Locate the cell with the specified text and output its (X, Y) center coordinate. 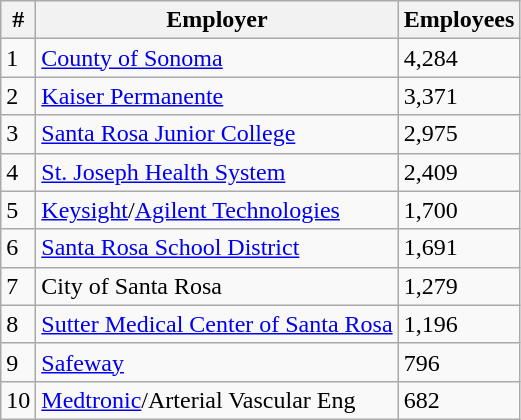
County of Sonoma (217, 58)
1,700 (459, 210)
1,279 (459, 286)
4 (18, 172)
8 (18, 324)
# (18, 20)
9 (18, 362)
Employer (217, 20)
2,975 (459, 134)
Employees (459, 20)
Safeway (217, 362)
Santa Rosa Junior College (217, 134)
2,409 (459, 172)
4,284 (459, 58)
Kaiser Permanente (217, 96)
7 (18, 286)
3 (18, 134)
10 (18, 400)
682 (459, 400)
1,196 (459, 324)
1,691 (459, 248)
2 (18, 96)
St. Joseph Health System (217, 172)
City of Santa Rosa (217, 286)
Sutter Medical Center of Santa Rosa (217, 324)
Keysight/Agilent Technologies (217, 210)
796 (459, 362)
Medtronic/Arterial Vascular Eng (217, 400)
5 (18, 210)
3,371 (459, 96)
1 (18, 58)
6 (18, 248)
Santa Rosa School District (217, 248)
